Identify which cell holds the provided text, then report its [X, Y] central coordinate. 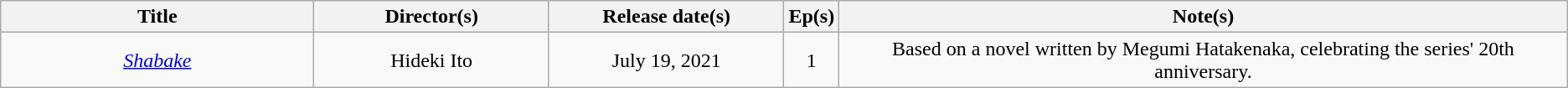
1 [812, 60]
Ep(s) [812, 17]
Hideki Ito [432, 60]
Release date(s) [667, 17]
July 19, 2021 [667, 60]
Director(s) [432, 17]
Note(s) [1204, 17]
Shabake [157, 60]
Title [157, 17]
Based on a novel written by Megumi Hatakenaka, celebrating the series' 20th anniversary. [1204, 60]
